Output the [X, Y] coordinate of the center of the cell containing the given text.  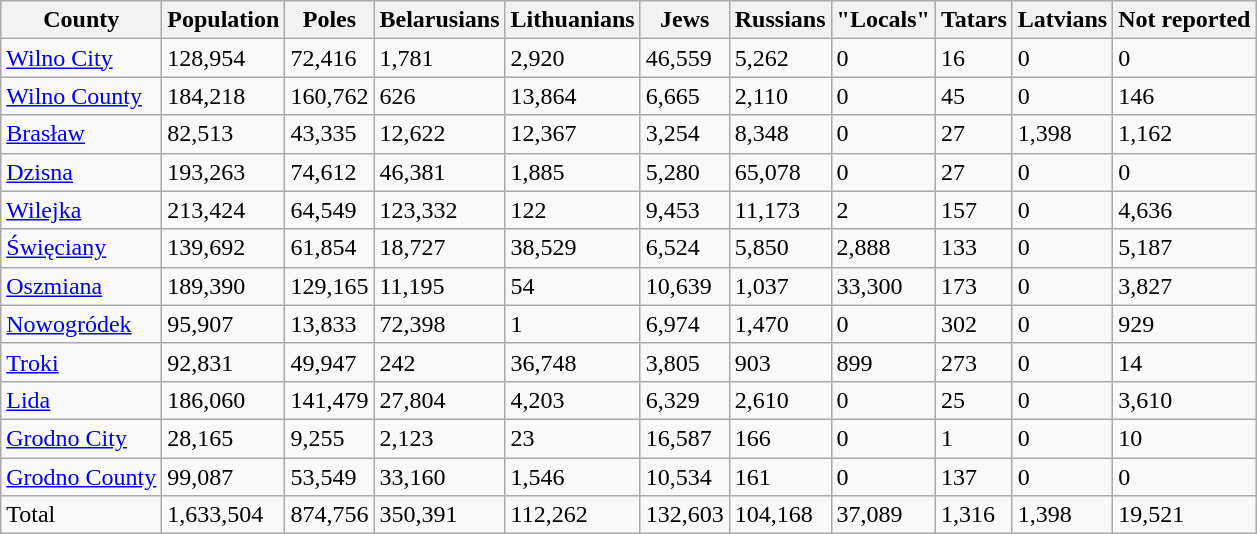
302 [974, 324]
157 [974, 210]
Troki [82, 362]
128,954 [224, 58]
626 [440, 96]
129,165 [330, 286]
92,831 [224, 362]
Lida [82, 400]
Total [82, 515]
Tatars [974, 20]
3,610 [1184, 400]
899 [883, 362]
25 [974, 400]
3,805 [684, 362]
2,610 [780, 400]
19,521 [1184, 515]
3,254 [684, 134]
74,612 [330, 172]
Latvians [1062, 20]
49,947 [330, 362]
3,827 [1184, 286]
139,692 [224, 248]
5,262 [780, 58]
72,398 [440, 324]
1,037 [780, 286]
137 [974, 477]
112,262 [572, 515]
23 [572, 438]
161 [780, 477]
2,888 [883, 248]
Not reported [1184, 20]
132,603 [684, 515]
72,416 [330, 58]
Poles [330, 20]
1,316 [974, 515]
2,123 [440, 438]
Nowogródek [82, 324]
33,300 [883, 286]
186,060 [224, 400]
6,665 [684, 96]
123,332 [440, 210]
11,173 [780, 210]
184,218 [224, 96]
10,534 [684, 477]
Dzisna [82, 172]
16,587 [684, 438]
37,089 [883, 515]
1,546 [572, 477]
1,162 [1184, 134]
16 [974, 58]
27,804 [440, 400]
2,920 [572, 58]
6,329 [684, 400]
54 [572, 286]
46,559 [684, 58]
Russians [780, 20]
133 [974, 248]
11,195 [440, 286]
122 [572, 210]
10 [1184, 438]
Święciany [82, 248]
2,110 [780, 96]
28,165 [224, 438]
13,864 [572, 96]
104,168 [780, 515]
9,453 [684, 210]
Grodno County [82, 477]
"Locals" [883, 20]
13,833 [330, 324]
166 [780, 438]
95,907 [224, 324]
1,470 [780, 324]
193,263 [224, 172]
242 [440, 362]
189,390 [224, 286]
141,479 [330, 400]
5,850 [780, 248]
1,885 [572, 172]
33,160 [440, 477]
160,762 [330, 96]
46,381 [440, 172]
82,513 [224, 134]
903 [780, 362]
64,549 [330, 210]
45 [974, 96]
Oszmiana [82, 286]
350,391 [440, 515]
173 [974, 286]
5,187 [1184, 248]
14 [1184, 362]
6,524 [684, 248]
8,348 [780, 134]
Brasław [82, 134]
38,529 [572, 248]
53,549 [330, 477]
65,078 [780, 172]
9,255 [330, 438]
Population [224, 20]
5,280 [684, 172]
Wilno County [82, 96]
36,748 [572, 362]
929 [1184, 324]
18,727 [440, 248]
Grodno City [82, 438]
12,622 [440, 134]
6,974 [684, 324]
2 [883, 210]
874,756 [330, 515]
Wilejka [82, 210]
4,203 [572, 400]
213,424 [224, 210]
273 [974, 362]
61,854 [330, 248]
4,636 [1184, 210]
1,633,504 [224, 515]
43,335 [330, 134]
12,367 [572, 134]
1,781 [440, 58]
99,087 [224, 477]
Wilno City [82, 58]
County [82, 20]
146 [1184, 96]
Belarusians [440, 20]
10,639 [684, 286]
Lithuanians [572, 20]
Jews [684, 20]
